Locate the cell with the specified text and output its [x, y] center coordinate. 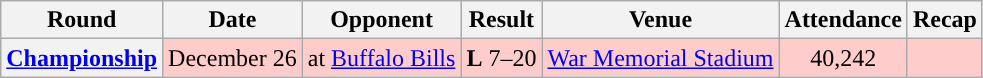
War Memorial Stadium [660, 58]
at Buffalo Bills [382, 58]
Attendance [843, 20]
Date [233, 20]
Result [502, 20]
Recap [944, 20]
Championship [82, 58]
Opponent [382, 20]
Round [82, 20]
Venue [660, 20]
L 7–20 [502, 58]
December 26 [233, 58]
40,242 [843, 58]
